Detect which cell encompasses the target text, then output its [x, y] center coordinate. 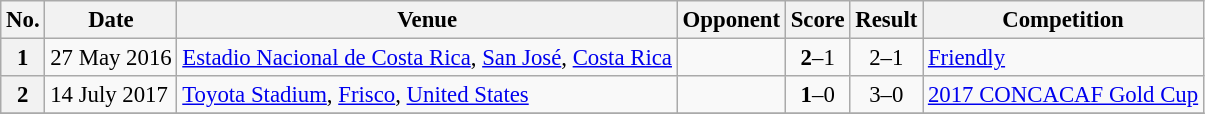
Friendly [1064, 58]
2017 CONCACAF Gold Cup [1064, 95]
Toyota Stadium, Frisco, United States [427, 95]
3–0 [886, 95]
Opponent [731, 20]
1–0 [818, 95]
2 [23, 95]
Result [886, 20]
No. [23, 20]
Estadio Nacional de Costa Rica, San José, Costa Rica [427, 58]
Venue [427, 20]
14 July 2017 [111, 95]
Score [818, 20]
Competition [1064, 20]
27 May 2016 [111, 58]
Date [111, 20]
1 [23, 58]
